Pinpoint the cell where the given text exists, returning its (X, Y) midpoint coordinate. 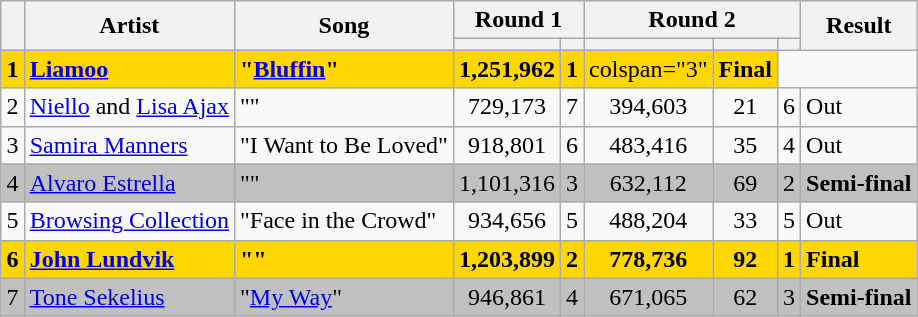
colspan="3" (649, 69)
Liamoo (129, 69)
934,656 (506, 221)
Tone Sekelius (129, 297)
483,416 (649, 145)
632,112 (649, 183)
35 (745, 145)
729,173 (506, 107)
21 (745, 107)
Round 2 (692, 20)
92 (745, 259)
62 (745, 297)
John Lundvik (129, 259)
1,251,962 (506, 69)
Browsing Collection (129, 221)
"My Way" (344, 297)
"Face in the Crowd" (344, 221)
488,204 (649, 221)
778,736 (649, 259)
946,861 (506, 297)
Round 1 (518, 20)
1,203,899 (506, 259)
1,101,316 (506, 183)
Alvaro Estrella (129, 183)
Song (344, 26)
394,603 (649, 107)
"Bluffin" (344, 69)
33 (745, 221)
69 (745, 183)
671,065 (649, 297)
Samira Manners (129, 145)
918,801 (506, 145)
"I Want to Be Loved" (344, 145)
Niello and Lisa Ajax (129, 107)
Artist (129, 26)
Result (859, 26)
